Return [x, y] of the center of cell containing provided text 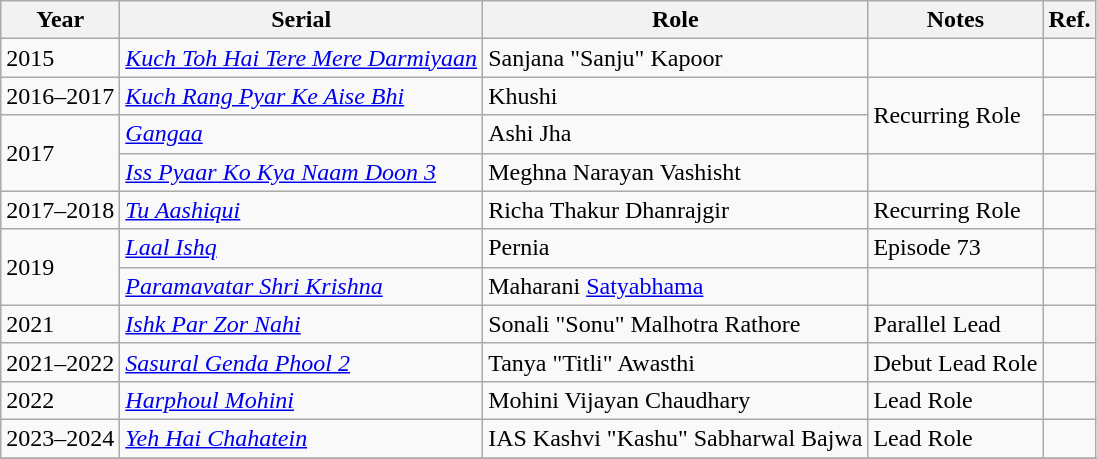
Gangaa [302, 134]
IAS Kashvi "Kashu" Sabharwal Bajwa [676, 438]
Kuch Rang Pyar Ke Aise Bhi [302, 96]
Paramavatar Shri Krishna [302, 286]
Khushi [676, 96]
Year [60, 20]
2015 [60, 58]
Tu Aashiqui [302, 210]
Yeh Hai Chahatein [302, 438]
2017 [60, 153]
Sonali "Sonu" Malhotra Rathore [676, 324]
Iss Pyaar Ko Kya Naam Doon 3 [302, 172]
2022 [60, 400]
Tanya "Titli" Awasthi [676, 362]
Mohini Vijayan Chaudhary [676, 400]
Notes [956, 20]
Episode 73 [956, 248]
2019 [60, 267]
2016–2017 [60, 96]
Serial [302, 20]
Laal Ishq [302, 248]
Kuch Toh Hai Tere Mere Darmiyaan [302, 58]
Ishk Par Zor Nahi [302, 324]
2021 [60, 324]
Sanjana "Sanju" Kapoor [676, 58]
Richa Thakur Dhanrajgir [676, 210]
Maharani Satyabhama [676, 286]
Meghna Narayan Vashisht [676, 172]
Pernia [676, 248]
Sasural Genda Phool 2 [302, 362]
Parallel Lead [956, 324]
Ref. [1070, 20]
2021–2022 [60, 362]
2017–2018 [60, 210]
Role [676, 20]
Harphoul Mohini [302, 400]
Debut Lead Role [956, 362]
Ashi Jha [676, 134]
2023–2024 [60, 438]
